From the cell containing the given text, extract its center point as [X, Y] coordinate. 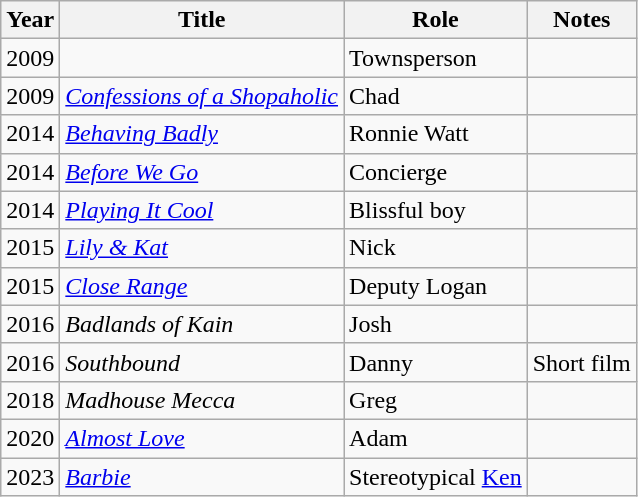
Badlands of Kain [202, 324]
Chad [436, 96]
Deputy Logan [436, 286]
Confessions of a Shopaholic [202, 96]
Madhouse Mecca [202, 400]
2020 [30, 438]
Stereotypical Ken [436, 477]
Concierge [436, 172]
Greg [436, 400]
Playing It Cool [202, 210]
Year [30, 20]
Nick [436, 248]
Southbound [202, 362]
Barbie [202, 477]
Blissful boy [436, 210]
2018 [30, 400]
Role [436, 20]
Danny [436, 362]
Townsperson [436, 58]
Behaving Badly [202, 134]
Almost Love [202, 438]
Before We Go [202, 172]
Notes [582, 20]
Adam [436, 438]
Lily & Kat [202, 248]
Close Range [202, 286]
Ronnie Watt [436, 134]
Josh [436, 324]
2023 [30, 477]
Title [202, 20]
Short film [582, 362]
